Find where the given text appears and provide that cell's center as [X, Y] coordinate. 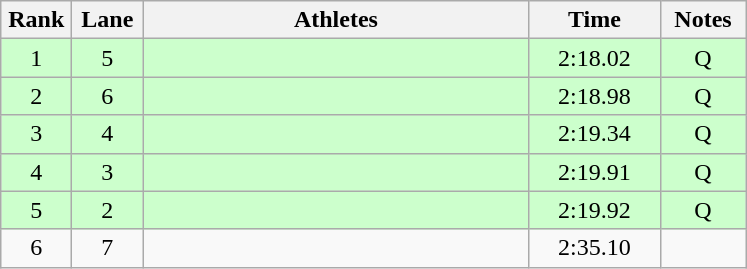
Rank [36, 20]
2:19.34 [594, 134]
2:18.98 [594, 96]
Time [594, 20]
Lane [108, 20]
Notes [703, 20]
2:19.91 [594, 172]
Athletes [336, 20]
2:19.92 [594, 210]
1 [36, 58]
7 [108, 248]
2:35.10 [594, 248]
2:18.02 [594, 58]
